For the text-containing cell, return its midpoint in [x, y] coordinate format. 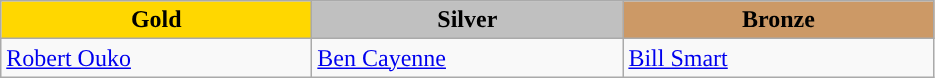
Gold [156, 20]
Bill Smart [778, 58]
Silver [468, 20]
Ben Cayenne [468, 58]
Bronze [778, 20]
Robert Ouko [156, 58]
